Identify which cell holds the provided text, then report its (x, y) central coordinate. 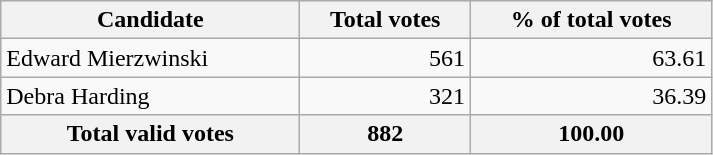
Candidate (150, 20)
% of total votes (592, 20)
561 (386, 58)
321 (386, 96)
Debra Harding (150, 96)
Total valid votes (150, 134)
63.61 (592, 58)
Edward Mierzwinski (150, 58)
882 (386, 134)
100.00 (592, 134)
36.39 (592, 96)
Total votes (386, 20)
